Detect which cell encompasses the target text, then output its [X, Y] center coordinate. 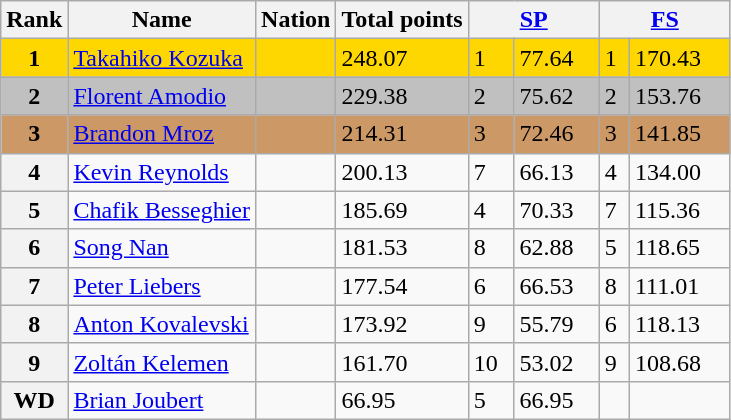
248.07 [402, 58]
62.88 [556, 248]
77.64 [556, 58]
WD [34, 400]
Takahiko Kozuka [162, 58]
181.53 [402, 248]
Nation [296, 20]
Peter Liebers [162, 286]
161.70 [402, 362]
Rank [34, 20]
173.92 [402, 324]
Florent Amodio [162, 96]
10 [491, 362]
111.01 [680, 286]
66.13 [556, 172]
Chafik Besseghier [162, 210]
115.36 [680, 210]
170.43 [680, 58]
Anton Kovalevski [162, 324]
66.53 [556, 286]
55.79 [556, 324]
200.13 [402, 172]
Name [162, 20]
118.65 [680, 248]
229.38 [402, 96]
185.69 [402, 210]
75.62 [556, 96]
SP [534, 20]
177.54 [402, 286]
53.02 [556, 362]
141.85 [680, 134]
108.68 [680, 362]
Brandon Mroz [162, 134]
70.33 [556, 210]
72.46 [556, 134]
118.13 [680, 324]
Brian Joubert [162, 400]
153.76 [680, 96]
214.31 [402, 134]
FS [664, 20]
Kevin Reynolds [162, 172]
134.00 [680, 172]
Total points [402, 20]
Zoltán Kelemen [162, 362]
Song Nan [162, 248]
